Return (X, Y) of the center of cell containing provided text 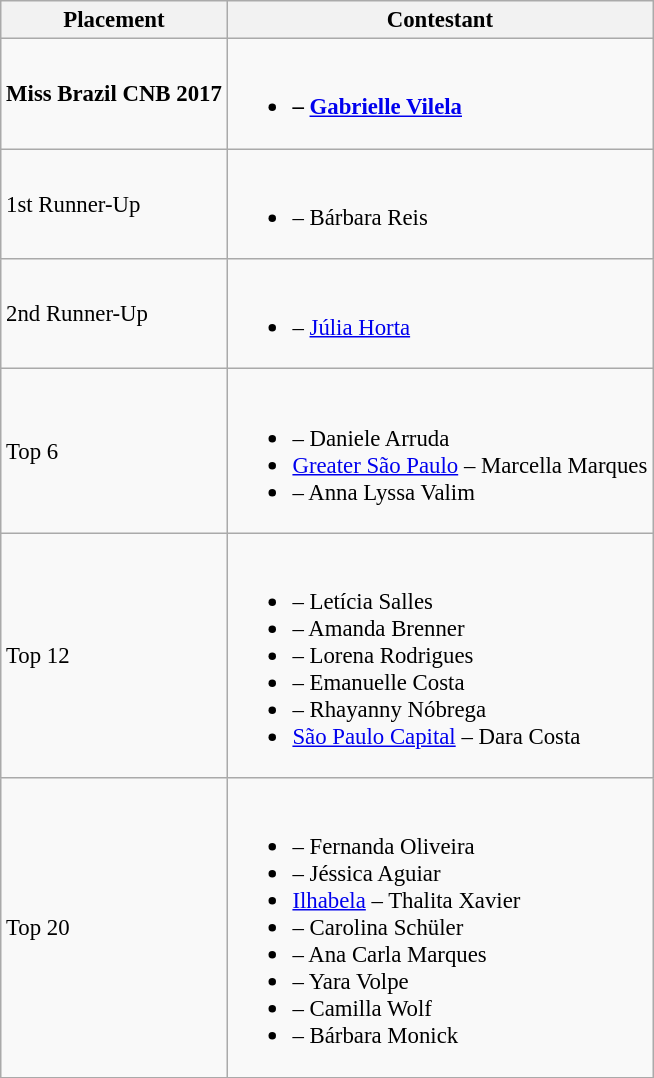
– Letícia Salles – Amanda Brenner – Lorena Rodrigues – Emanuelle Costa – Rhayanny Nóbrega São Paulo Capital – Dara Costa (440, 656)
– Gabrielle Vilela (440, 94)
Contestant (440, 20)
– Bárbara Reis (440, 204)
Miss Brazil CNB 2017 (114, 94)
Top 12 (114, 656)
Placement (114, 20)
1st Runner-Up (114, 204)
2nd Runner-Up (114, 314)
– Fernanda Oliveira – Jéssica Aguiar Ilhabela – Thalita Xavier – Carolina Schüler – Ana Carla Marques – Yara Volpe – Camilla Wolf – Bárbara Monick (440, 928)
Top 6 (114, 451)
– Júlia Horta (440, 314)
– Daniele Arruda Greater São Paulo – Marcella Marques – Anna Lyssa Valim (440, 451)
Top 20 (114, 928)
